Pinpoint the cell where the given text exists, returning its (X, Y) midpoint coordinate. 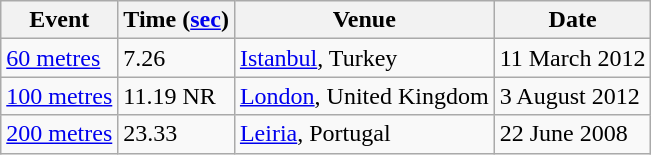
Date (572, 20)
3 August 2012 (572, 96)
11.19 NR (176, 96)
22 June 2008 (572, 134)
London, United Kingdom (364, 96)
11 March 2012 (572, 58)
Istanbul, Turkey (364, 58)
60 metres (60, 58)
Leiria, Portugal (364, 134)
100 metres (60, 96)
200 metres (60, 134)
23.33 (176, 134)
Event (60, 20)
Venue (364, 20)
7.26 (176, 58)
Time (sec) (176, 20)
